Determine the (X, Y) coordinate at the center of the cell enclosing the given text.  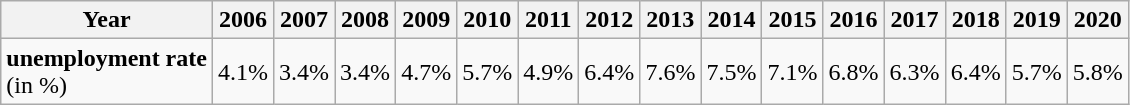
2014 (732, 20)
6.3% (914, 72)
2012 (610, 20)
2007 (304, 20)
7.5% (732, 72)
2019 (1036, 20)
2011 (548, 20)
4.1% (242, 72)
2017 (914, 20)
4.7% (426, 72)
Year (107, 20)
2016 (854, 20)
5.8% (1098, 72)
2010 (488, 20)
2015 (792, 20)
2009 (426, 20)
2018 (976, 20)
7.6% (670, 72)
unemployment rate(in %) (107, 72)
4.9% (548, 72)
2020 (1098, 20)
2008 (366, 20)
7.1% (792, 72)
2013 (670, 20)
2006 (242, 20)
6.8% (854, 72)
